For the text-containing cell, return its midpoint in (X, Y) coordinate format. 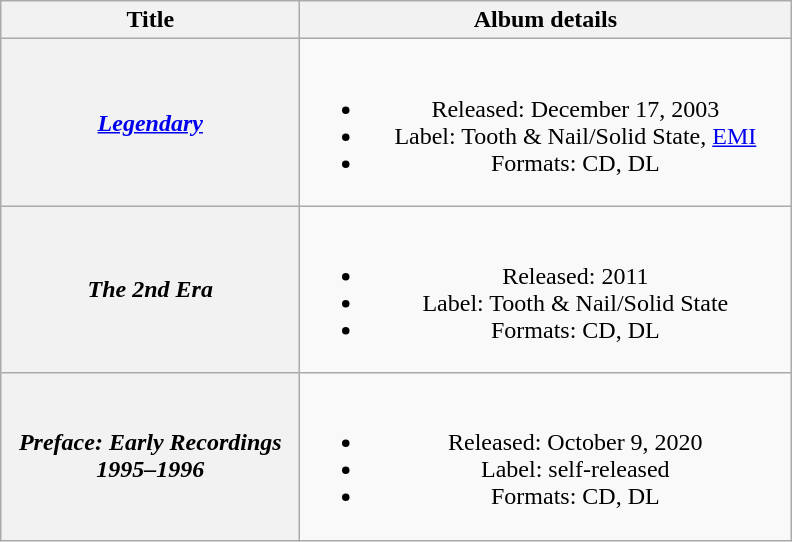
Legendary (150, 122)
Released: December 17, 2003Label: Tooth & Nail/Solid State, EMIFormats: CD, DL (546, 122)
Album details (546, 20)
Released: 2011Label: Tooth & Nail/Solid StateFormats: CD, DL (546, 290)
The 2nd Era (150, 290)
Released: October 9, 2020Label: self-releasedFormats: CD, DL (546, 456)
Preface: Early Recordings 1995–1996 (150, 456)
Title (150, 20)
